Return the [X, Y] coordinate for the center point of the cell that contains the specified text.  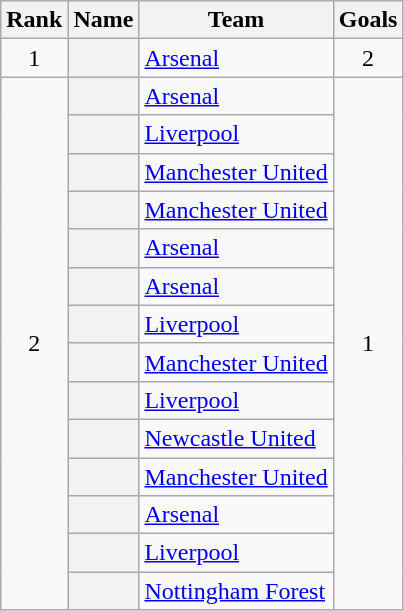
Name [104, 20]
Goals [368, 20]
Team [236, 20]
Rank [34, 20]
Nottingham Forest [236, 591]
Newcastle United [236, 438]
